Output the [X, Y] coordinate of the center of the cell containing the given text.  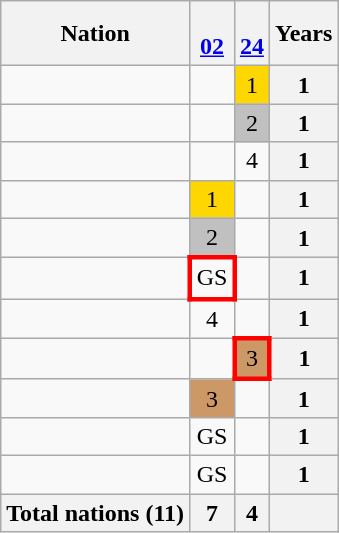
Years [303, 34]
Nation [96, 34]
02 [212, 34]
24 [252, 34]
7 [212, 513]
Total nations (11) [96, 513]
